Search for the cell housing the specified text and yield its [x, y] center coordinate. 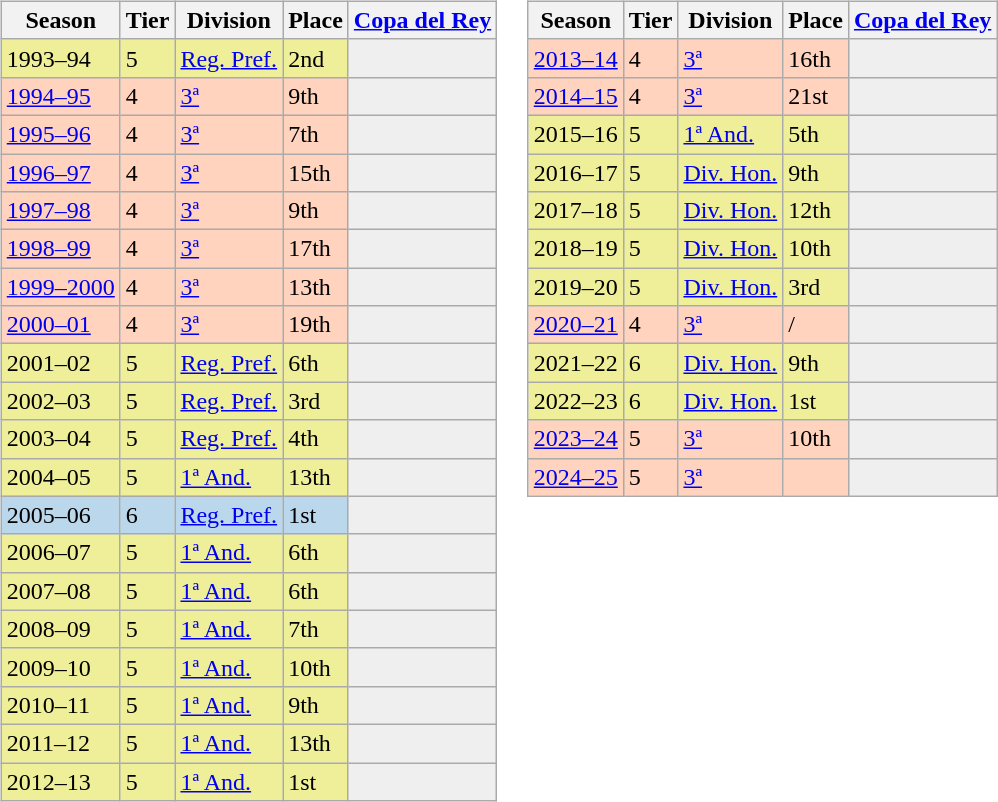
1993–94 [60, 58]
2019–20 [576, 287]
2018–19 [576, 249]
2004–05 [60, 477]
5th [816, 134]
2022–23 [576, 401]
2023–24 [576, 439]
12th [816, 211]
1999–2000 [60, 287]
1996–97 [60, 173]
2006–07 [60, 553]
2nd [316, 58]
2017–18 [576, 211]
2009–10 [60, 667]
2020–21 [576, 325]
2010–11 [60, 705]
2015–16 [576, 134]
19th [316, 325]
2021–22 [576, 363]
2013–14 [576, 58]
2000–01 [60, 325]
2007–08 [60, 591]
2005–06 [60, 515]
2003–04 [60, 439]
2012–13 [60, 781]
2002–03 [60, 401]
2008–09 [60, 629]
2024–25 [576, 477]
1995–96 [60, 134]
1997–98 [60, 211]
2014–15 [576, 96]
15th [316, 173]
2016–17 [576, 173]
1998–99 [60, 249]
21st [816, 96]
2001–02 [60, 363]
/ [816, 325]
4th [316, 439]
1994–95 [60, 96]
2011–12 [60, 743]
16th [816, 58]
17th [316, 249]
